Extract the (x, y) coordinate from the center of the cell holding the provided text.  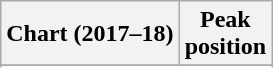
Chart (2017–18) (90, 34)
Peakposition (225, 34)
